Determine the [x, y] coordinate at the center of the cell enclosing the given text.  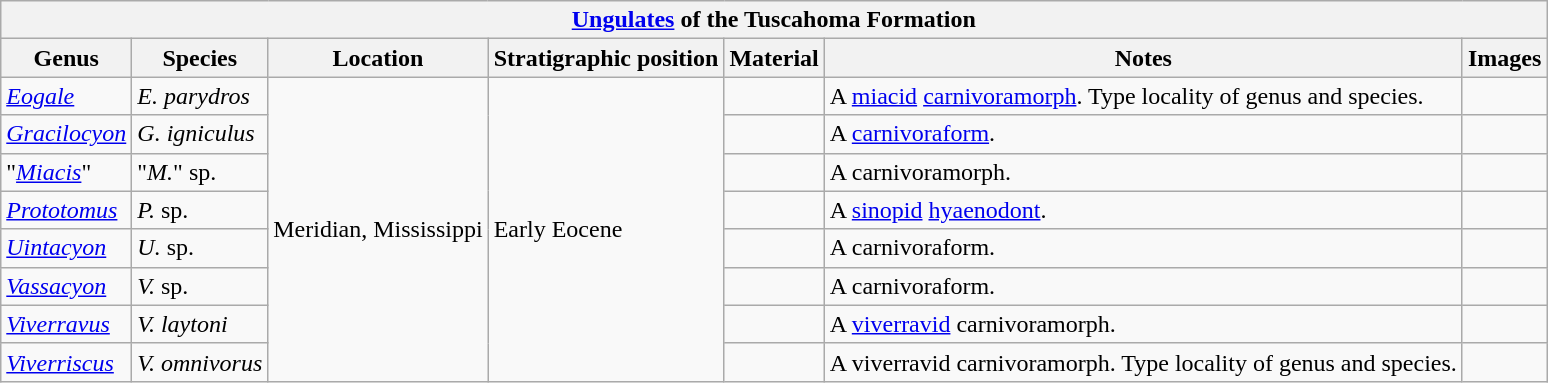
Genus [66, 58]
Eogale [66, 96]
P. sp. [200, 210]
A carnivoramorph. [1143, 172]
Viverriscus [66, 362]
Species [200, 58]
G. igniculus [200, 134]
E. parydros [200, 96]
Uintacyon [66, 248]
U. sp. [200, 248]
Material [774, 58]
V. laytoni [200, 324]
Notes [1143, 58]
V. sp. [200, 286]
A miacid carnivoramorph. Type locality of genus and species. [1143, 96]
Vassacyon [66, 286]
Stratigraphic position [606, 58]
V. omnivorus [200, 362]
Images [1504, 58]
"Miacis" [66, 172]
Meridian, Mississippi [378, 229]
Location [378, 58]
Ungulates of the Tuscahoma Formation [774, 20]
"M." sp. [200, 172]
A sinopid hyaenodont. [1143, 210]
Early Eocene [606, 229]
A viverravid carnivoramorph. [1143, 324]
Prototomus [66, 210]
Viverravus [66, 324]
Gracilocyon [66, 134]
A viverravid carnivoramorph. Type locality of genus and species. [1143, 362]
